Determine the (X, Y) coordinate at the center of the cell enclosing the given text.  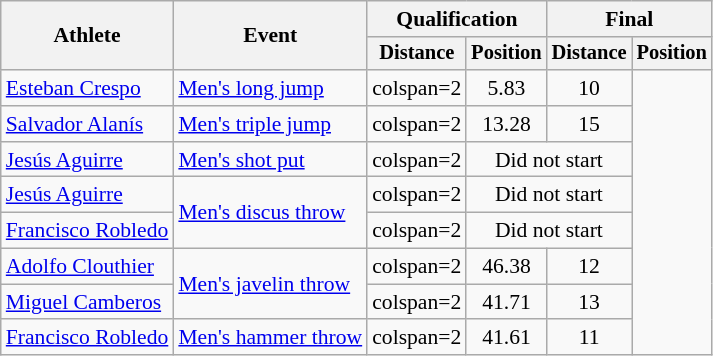
Esteban Crespo (88, 88)
41.71 (506, 302)
13 (590, 302)
Athlete (88, 36)
15 (590, 124)
13.28 (506, 124)
Final (630, 19)
Adolfo Clouthier (88, 267)
Men's javelin throw (270, 284)
Men's discus throw (270, 212)
Men's hammer throw (270, 338)
46.38 (506, 267)
10 (590, 88)
Men's shot put (270, 160)
11 (590, 338)
Miguel Camberos (88, 302)
Men's triple jump (270, 124)
Men's long jump (270, 88)
12 (590, 267)
Qualification (456, 19)
41.61 (506, 338)
Salvador Alanís (88, 124)
Event (270, 36)
5.83 (506, 88)
